Detect which cell encompasses the target text, then output its (x, y) center coordinate. 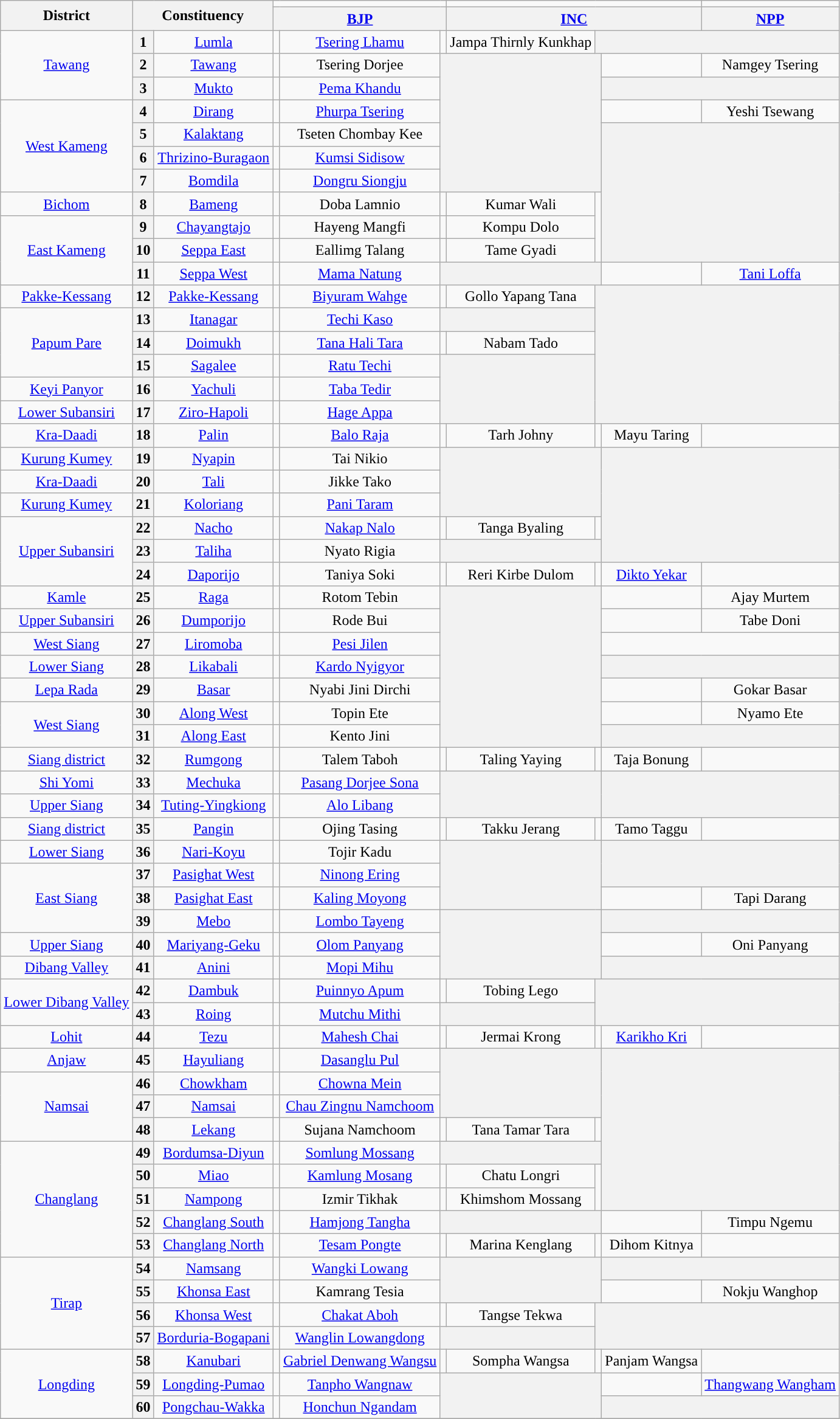
Shi Yomi (67, 782)
Tirap (67, 1303)
Liromoba (213, 644)
59 (143, 1384)
8 (143, 204)
43 (143, 1013)
Pongchau-Wakka (213, 1407)
47 (143, 1107)
Tojir Kadu (360, 852)
Tobing Lego (521, 990)
Yachuli (213, 389)
Eallimg Talang (360, 250)
Likabali (213, 667)
Chatu Longri (521, 1176)
Mopi Mihu (360, 967)
42 (143, 990)
Kaling Moyong (360, 898)
33 (143, 782)
Taling Yaying (521, 759)
Pasighat West (213, 875)
Nokju Wanghop (771, 1291)
Taniya Soki (360, 574)
Bordumsa-Diyun (213, 1153)
Changlang South (213, 1222)
Ojing Tasing (360, 829)
20 (143, 482)
Dihom Kitnya (652, 1245)
Hage Appa (360, 412)
Jampa Thirnly Kunkhap (521, 42)
21 (143, 505)
Timpu Ngemu (771, 1222)
Roing (213, 1013)
2 (143, 65)
Mukto (213, 88)
Dibang Valley (67, 967)
Rode Bui (360, 620)
Tani Loffa (771, 273)
Seppa West (213, 273)
Khimshom Mossang (521, 1199)
Kumsi Sidisow (360, 157)
Tesam Pongte (360, 1245)
Longding (67, 1384)
Mariyang-Geku (213, 944)
East Kameng (67, 250)
Bomdila (213, 181)
Lumla (213, 42)
Pesi Jilen (360, 644)
Ziro-Hapoli (213, 412)
27 (143, 644)
Topin Ete (360, 713)
Tapi Darang (771, 898)
Nyamo Ete (771, 713)
50 (143, 1176)
Thrizino-Buragaon (213, 157)
11 (143, 273)
58 (143, 1361)
15 (143, 366)
Lower Subansiri (67, 412)
52 (143, 1222)
West Kameng (67, 146)
Raga (213, 597)
Sompha Wangsa (521, 1361)
10 (143, 250)
Gabriel Denwang Wangsu (360, 1361)
Namsang (213, 1268)
Nacho (213, 528)
Nampong (213, 1199)
Namgey Tsering (771, 65)
Jikke Tako (360, 482)
Somlung Mossang (360, 1153)
6 (143, 157)
Hayuliang (213, 1060)
49 (143, 1153)
Tali (213, 482)
INC (574, 19)
32 (143, 759)
Chowkham (213, 1083)
Mebo (213, 921)
24 (143, 574)
Taja Bonung (652, 759)
East Siang (67, 898)
55 (143, 1291)
53 (143, 1245)
Rotom Tebin (360, 597)
Takku Jerang (521, 829)
Biyuram Wahge (360, 297)
Olom Panyang (360, 944)
Tabe Doni (771, 620)
Jermai Krong (521, 1037)
Lepa Rada (67, 690)
Chayangtajo (213, 227)
Miao (213, 1176)
Tseten Chombay Kee (360, 134)
Kamrang Tesia (360, 1291)
Balo Raja (360, 435)
41 (143, 967)
51 (143, 1199)
Palin (213, 435)
Lekang (213, 1130)
36 (143, 852)
Pema Khandu (360, 88)
Doimukh (213, 343)
1 (143, 42)
Longding-Pumao (213, 1384)
Dikto Yekar (652, 574)
38 (143, 898)
Taliha (213, 551)
Nakap Nalo (360, 528)
4 (143, 111)
Lohit (67, 1037)
Seppa East (213, 250)
Changlang (67, 1199)
Techi Kaso (360, 320)
Basar (213, 690)
56 (143, 1314)
Marina Kenglang (521, 1245)
Ninong Ering (360, 875)
Reri Kirbe Dulom (521, 574)
Tamo Taggu (652, 829)
26 (143, 620)
Koloriang (213, 505)
Papum Pare (67, 343)
22 (143, 528)
Tangse Tekwa (521, 1314)
5 (143, 134)
Tanpho Wangnaw (360, 1384)
Karikho Kri (652, 1037)
Oni Panyang (771, 944)
Kompu Dolo (521, 227)
Dirang (213, 111)
Nabam Tado (521, 343)
Chau Zingnu Namchoom (360, 1107)
Doba Lamnio (360, 204)
Dasanglu Pul (360, 1060)
Nyapin (213, 458)
Bameng (213, 204)
Anjaw (67, 1060)
Sagalee (213, 366)
18 (143, 435)
Chakat Aboh (360, 1314)
14 (143, 343)
Dongru Siongju (360, 181)
Anini (213, 967)
Mama Natung (360, 273)
37 (143, 875)
Chowna Mein (360, 1083)
12 (143, 297)
Tana Tamar Tara (521, 1130)
Kento Jini (360, 736)
Rumgong (213, 759)
Khonsa West (213, 1314)
3 (143, 88)
48 (143, 1130)
Mutchu Mithi (360, 1013)
Izmir Tikhak (360, 1199)
Kalaktang (213, 134)
Tsering Lhamu (360, 42)
Borduria-Bogapani (213, 1338)
Pasighat East (213, 898)
60 (143, 1407)
Yeshi Tsewang (771, 111)
Kamle (67, 597)
District (67, 16)
17 (143, 412)
31 (143, 736)
Kumar Wali (521, 204)
Constituency (203, 16)
25 (143, 597)
46 (143, 1083)
Nari-Koyu (213, 852)
35 (143, 829)
54 (143, 1268)
Mechuka (213, 782)
19 (143, 458)
13 (143, 320)
Thangwang Wangham (771, 1384)
Wanglin Lowangdong (360, 1338)
Tame Gyadi (521, 250)
Khonsa East (213, 1291)
Changlang North (213, 1245)
Daporijo (213, 574)
Pasang Dorjee Sona (360, 782)
Dumporijo (213, 620)
Bichom (67, 204)
39 (143, 921)
7 (143, 181)
Puinnyo Apum (360, 990)
Mahesh Chai (360, 1037)
Ratu Techi (360, 366)
Pani Taram (360, 505)
Itanagar (213, 320)
Gokar Basar (771, 690)
Panjam Wangsa (652, 1361)
NPP (771, 19)
Pangin (213, 829)
30 (143, 713)
Taba Tedir (360, 389)
Tana Hali Tara (360, 343)
Kamlung Mosang (360, 1176)
9 (143, 227)
Along West (213, 713)
Hamjong Tangha (360, 1222)
Gollo Yapang Tana (521, 297)
Along East (213, 736)
Nyato Rigia (360, 551)
16 (143, 389)
Nyabi Jini Dirchi (360, 690)
Dambuk (213, 990)
Wangki Lowang (360, 1268)
Tai Nikio (360, 458)
29 (143, 690)
Mayu Taring (652, 435)
40 (143, 944)
Kardo Nyigyor (360, 667)
28 (143, 667)
Alo Libang (360, 806)
Tarh Johny (521, 435)
Talem Taboh (360, 759)
Kanubari (213, 1361)
Tuting-Yingkiong (213, 806)
34 (143, 806)
Lower Dibang Valley (67, 1002)
BJP (360, 19)
Tsering Dorjee (360, 65)
Lombo Tayeng (360, 921)
Honchun Ngandam (360, 1407)
Sujana Namchoom (360, 1130)
Hayeng Mangfi (360, 227)
57 (143, 1338)
Tanga Byaling (521, 528)
Ajay Murtem (771, 597)
Keyi Panyor (67, 389)
Phurpa Tsering (360, 111)
45 (143, 1060)
23 (143, 551)
Tezu (213, 1037)
44 (143, 1037)
